Return the [x, y] coordinate for the center point of the cell that contains the specified text.  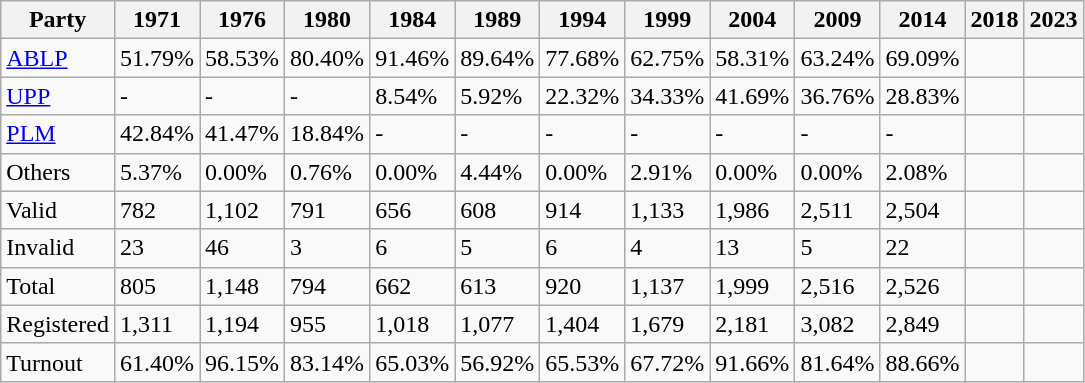
5.37% [156, 172]
23 [156, 248]
UPP [58, 96]
Invalid [58, 248]
89.64% [498, 58]
1,018 [412, 324]
58.53% [242, 58]
Others [58, 172]
955 [328, 324]
1984 [412, 20]
4.44% [498, 172]
22.32% [582, 96]
1980 [328, 20]
51.79% [156, 58]
914 [582, 210]
46 [242, 248]
608 [498, 210]
Registered [58, 324]
1994 [582, 20]
PLM [58, 134]
91.46% [412, 58]
36.76% [838, 96]
80.40% [328, 58]
1,986 [752, 210]
1,102 [242, 210]
81.64% [838, 362]
61.40% [156, 362]
41.69% [752, 96]
2.08% [922, 172]
41.47% [242, 134]
2009 [838, 20]
2,504 [922, 210]
18.84% [328, 134]
791 [328, 210]
8.54% [412, 96]
2004 [752, 20]
Turnout [58, 362]
1976 [242, 20]
1971 [156, 20]
42.84% [156, 134]
58.31% [752, 58]
69.09% [922, 58]
4 [668, 248]
3 [328, 248]
920 [582, 286]
83.14% [328, 362]
782 [156, 210]
1,077 [498, 324]
22 [922, 248]
77.68% [582, 58]
0.76% [328, 172]
1,311 [156, 324]
662 [412, 286]
1,679 [668, 324]
2023 [1054, 20]
13 [752, 248]
65.53% [582, 362]
Party [58, 20]
1,404 [582, 324]
65.03% [412, 362]
2014 [922, 20]
63.24% [838, 58]
67.72% [668, 362]
1,148 [242, 286]
2,181 [752, 324]
1,133 [668, 210]
96.15% [242, 362]
2,849 [922, 324]
2,511 [838, 210]
ABLP [58, 58]
3,082 [838, 324]
5.92% [498, 96]
613 [498, 286]
1,137 [668, 286]
Valid [58, 210]
1,194 [242, 324]
56.92% [498, 362]
1,999 [752, 286]
2.91% [668, 172]
2018 [994, 20]
Total [58, 286]
28.83% [922, 96]
34.33% [668, 96]
62.75% [668, 58]
88.66% [922, 362]
2,526 [922, 286]
91.66% [752, 362]
1999 [668, 20]
2,516 [838, 286]
794 [328, 286]
805 [156, 286]
1989 [498, 20]
656 [412, 210]
